Output the (x, y) coordinate of the center of the cell containing the given text.  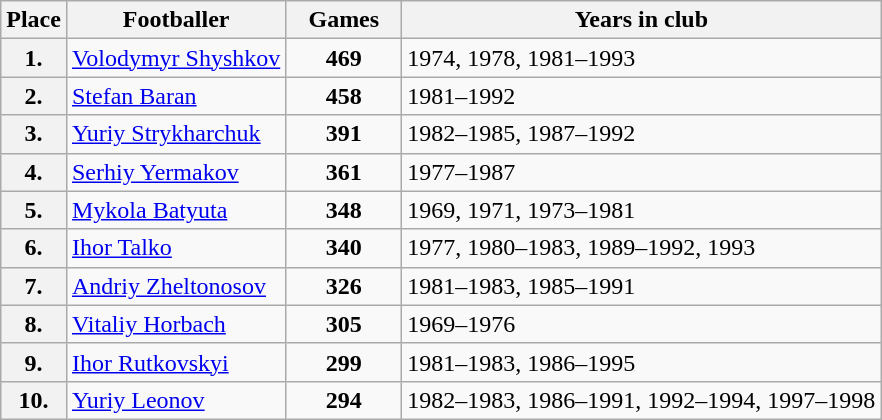
5. (34, 210)
Vitaliy Horbach (176, 324)
10. (34, 400)
391 (344, 134)
361 (344, 172)
Andriy Zheltonosov (176, 286)
Mykola Batyuta (176, 210)
Yuriy Strykharchuk (176, 134)
Volodymyr Shyshkov (176, 58)
1981–1992 (642, 96)
1977–1987 (642, 172)
2. (34, 96)
Games (344, 20)
1982–1985, 1987–1992 (642, 134)
Yuriy Leonov (176, 400)
1969, 1971, 1973–1981 (642, 210)
7. (34, 286)
1969–1976 (642, 324)
326 (344, 286)
458 (344, 96)
1977, 1980–1983, 1989–1992, 1993 (642, 248)
469 (344, 58)
3. (34, 134)
Place (34, 20)
340 (344, 248)
Years in club (642, 20)
1. (34, 58)
1974, 1978, 1981–1993 (642, 58)
4. (34, 172)
Stefan Baran (176, 96)
305 (344, 324)
Ihor Rutkovskyi (176, 362)
294 (344, 400)
1982–1983, 1986–1991, 1992–1994, 1997–1998 (642, 400)
6. (34, 248)
Ihor Talko (176, 248)
1981–1983, 1986–1995 (642, 362)
299 (344, 362)
348 (344, 210)
Footballer (176, 20)
1981–1983, 1985–1991 (642, 286)
Serhiy Yermakov (176, 172)
9. (34, 362)
8. (34, 324)
